Return (x, y) of the center of cell containing provided text 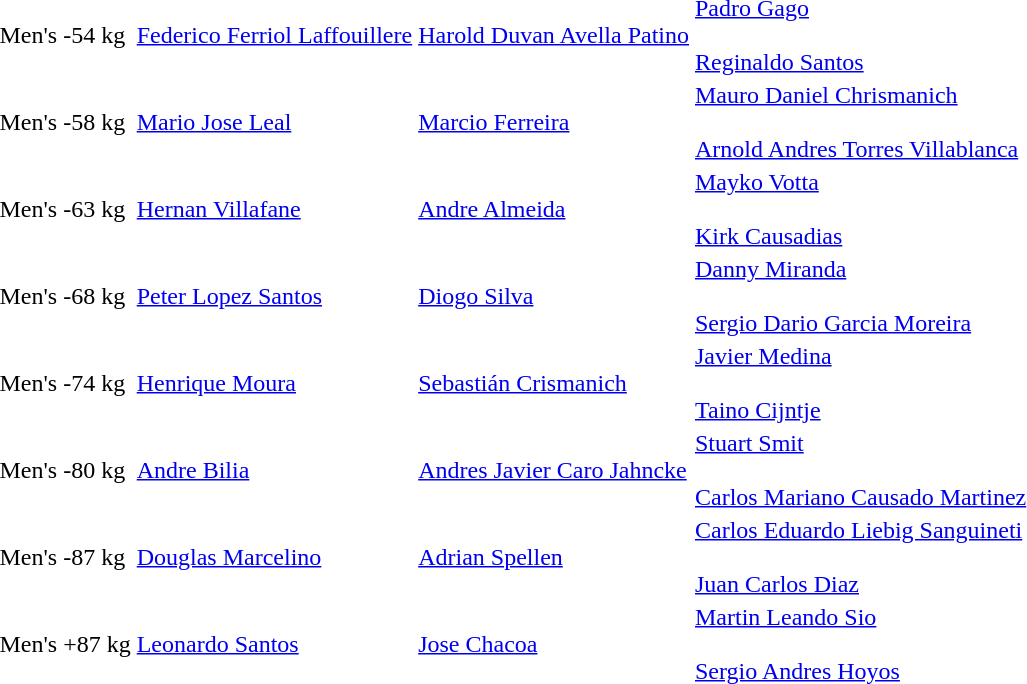
Hernan Villafane (274, 209)
Mario Jose Leal (274, 122)
Sebastián Crismanich (554, 383)
Andre Bilia (274, 470)
Andre Almeida (554, 209)
Henrique Moura (274, 383)
Andres Javier Caro Jahncke (554, 470)
Diogo Silva (554, 296)
Adrian Spellen (554, 557)
Douglas Marcelino (274, 557)
Marcio Ferreira (554, 122)
Peter Lopez Santos (274, 296)
